Determine the (X, Y) coordinate at the center of the cell enclosing the given text.  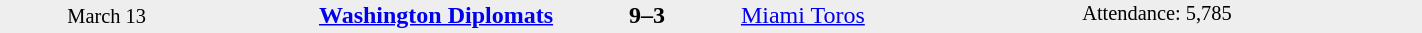
Washington Diplomats (384, 15)
March 13 (106, 16)
Attendance: 5,785 (1252, 16)
9–3 (648, 15)
Miami Toros (910, 15)
